Detect which cell encompasses the target text, then output its (X, Y) center coordinate. 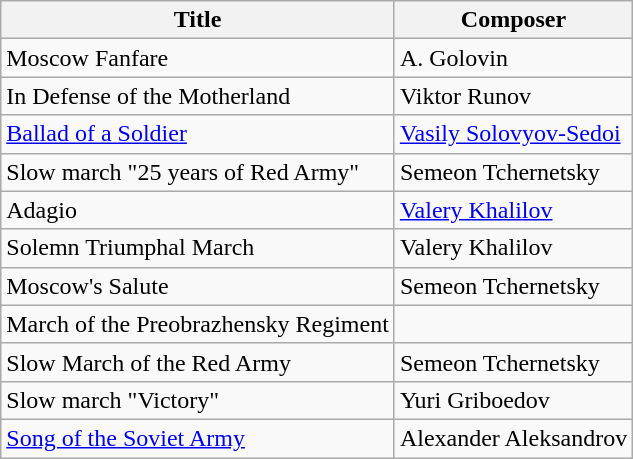
Slow march "Victory" (198, 400)
March of the Preobrazhensky Regiment (198, 324)
Yuri Griboedov (513, 400)
Composer (513, 20)
Moscow Fanfare (198, 58)
Vasily Solovyov-Sedoi (513, 134)
Ballad of a Soldier (198, 134)
A. Golovin (513, 58)
Viktor Runov (513, 96)
Adagio (198, 210)
Alexander Aleksandrov (513, 438)
In Defense of the Motherland (198, 96)
Solemn Triumphal March (198, 248)
Song of the Soviet Army (198, 438)
Moscow's Salute (198, 286)
Title (198, 20)
Slow march "25 years of Red Army" (198, 172)
Slow March of the Red Army (198, 362)
